Locate the cell with the specified text and output its (x, y) center coordinate. 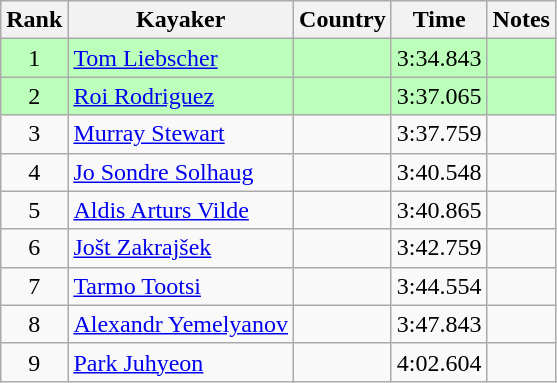
4 (34, 172)
3:40.865 (439, 210)
8 (34, 324)
3:34.843 (439, 58)
Tarmo Tootsi (181, 286)
Murray Stewart (181, 134)
3:40.548 (439, 172)
Notes (521, 20)
Aldis Arturs Vilde (181, 210)
Rank (34, 20)
5 (34, 210)
9 (34, 362)
3:37.759 (439, 134)
Time (439, 20)
1 (34, 58)
3:42.759 (439, 248)
Kayaker (181, 20)
Jošt Zakrajšek (181, 248)
Park Juhyeon (181, 362)
3:37.065 (439, 96)
3:44.554 (439, 286)
Jo Sondre Solhaug (181, 172)
6 (34, 248)
7 (34, 286)
3:47.843 (439, 324)
Country (343, 20)
4:02.604 (439, 362)
Roi Rodriguez (181, 96)
Alexandr Yemelyanov (181, 324)
2 (34, 96)
Tom Liebscher (181, 58)
3 (34, 134)
